Return the [x, y] coordinate for the center point of the cell that contains the specified text.  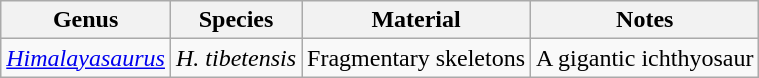
Fragmentary skeletons [416, 58]
A gigantic ichthyosaur [645, 58]
H. tibetensis [236, 58]
Notes [645, 20]
Genus [86, 20]
Species [236, 20]
Material [416, 20]
Himalayasaurus [86, 58]
